Pinpoint the cell where the given text exists, returning its (x, y) midpoint coordinate. 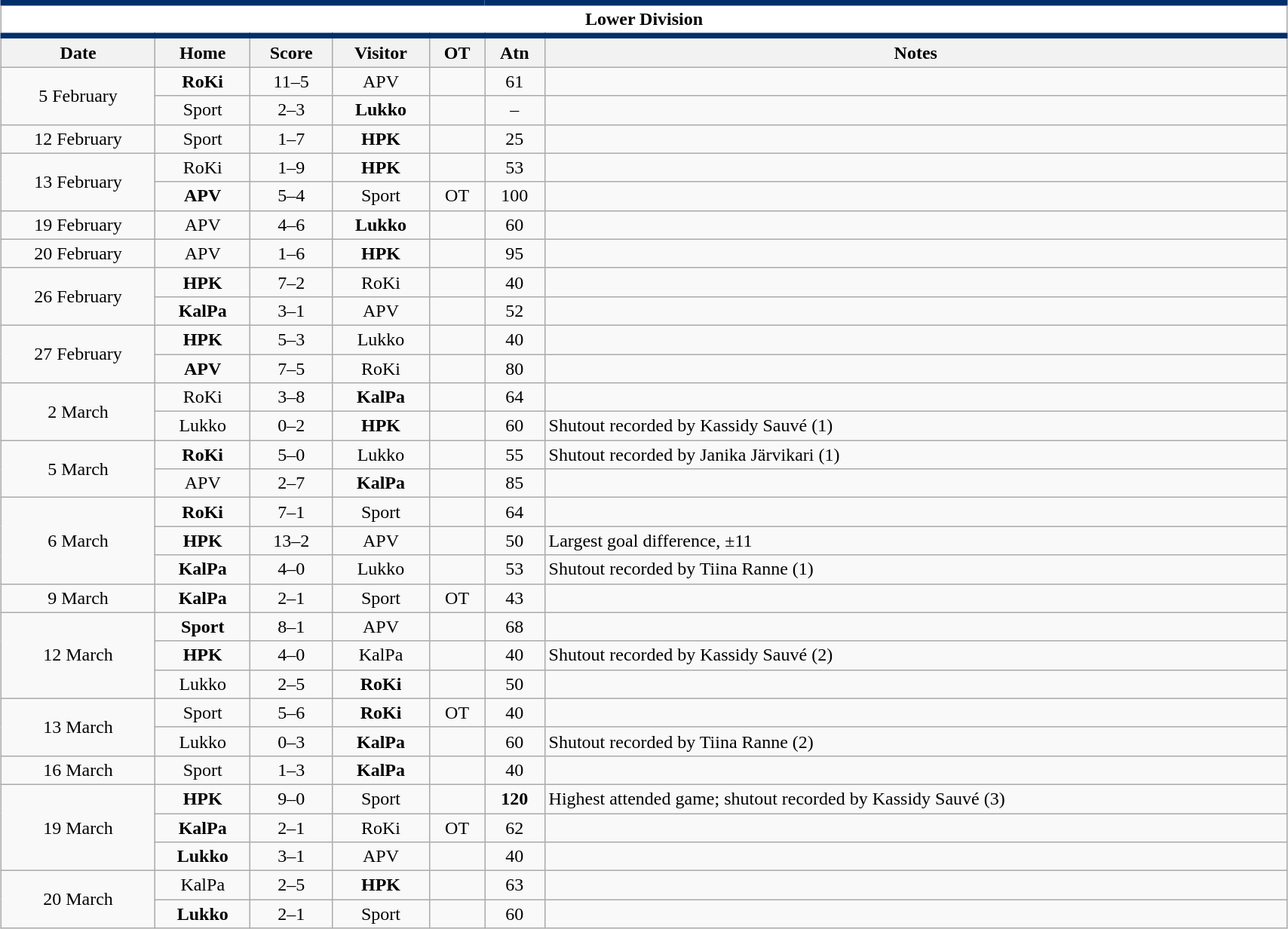
100 (514, 196)
Notes (915, 51)
1–6 (291, 253)
Score (291, 51)
7–5 (291, 369)
120 (514, 799)
3–8 (291, 397)
Shutout recorded by Janika Järvikari (1) (915, 455)
11–5 (291, 81)
25 (514, 139)
20 March (78, 900)
55 (514, 455)
80 (514, 369)
Shutout recorded by Kassidy Sauvé (2) (915, 655)
4–6 (291, 225)
Atn (514, 51)
20 February (78, 253)
13 March (78, 727)
26 February (78, 296)
Shutout recorded by Kassidy Sauvé (1) (915, 426)
0–3 (291, 741)
Shutout recorded by Tiina Ranne (2) (915, 741)
2 March (78, 412)
2–7 (291, 483)
27 February (78, 354)
Largest goal difference, ±11 (915, 541)
1–3 (291, 770)
5 February (78, 96)
19 February (78, 225)
12 March (78, 655)
95 (514, 253)
62 (514, 827)
– (514, 110)
8–1 (291, 627)
Shutout recorded by Tiina Ranne (1) (915, 569)
Lower Division (644, 20)
63 (514, 885)
43 (514, 598)
7–1 (291, 512)
5 March (78, 469)
12 February (78, 139)
Date (78, 51)
13 February (78, 182)
Home (203, 51)
52 (514, 311)
5–3 (291, 339)
5–4 (291, 196)
5–0 (291, 455)
85 (514, 483)
2–3 (291, 110)
7–2 (291, 282)
1–7 (291, 139)
68 (514, 627)
13–2 (291, 541)
9 March (78, 598)
61 (514, 81)
Visitor (380, 51)
1–9 (291, 167)
16 March (78, 770)
9–0 (291, 799)
0–2 (291, 426)
5–6 (291, 713)
19 March (78, 827)
Highest attended game; shutout recorded by Kassidy Sauvé (3) (915, 799)
6 March (78, 541)
